Locate the cell with the specified text and output its [x, y] center coordinate. 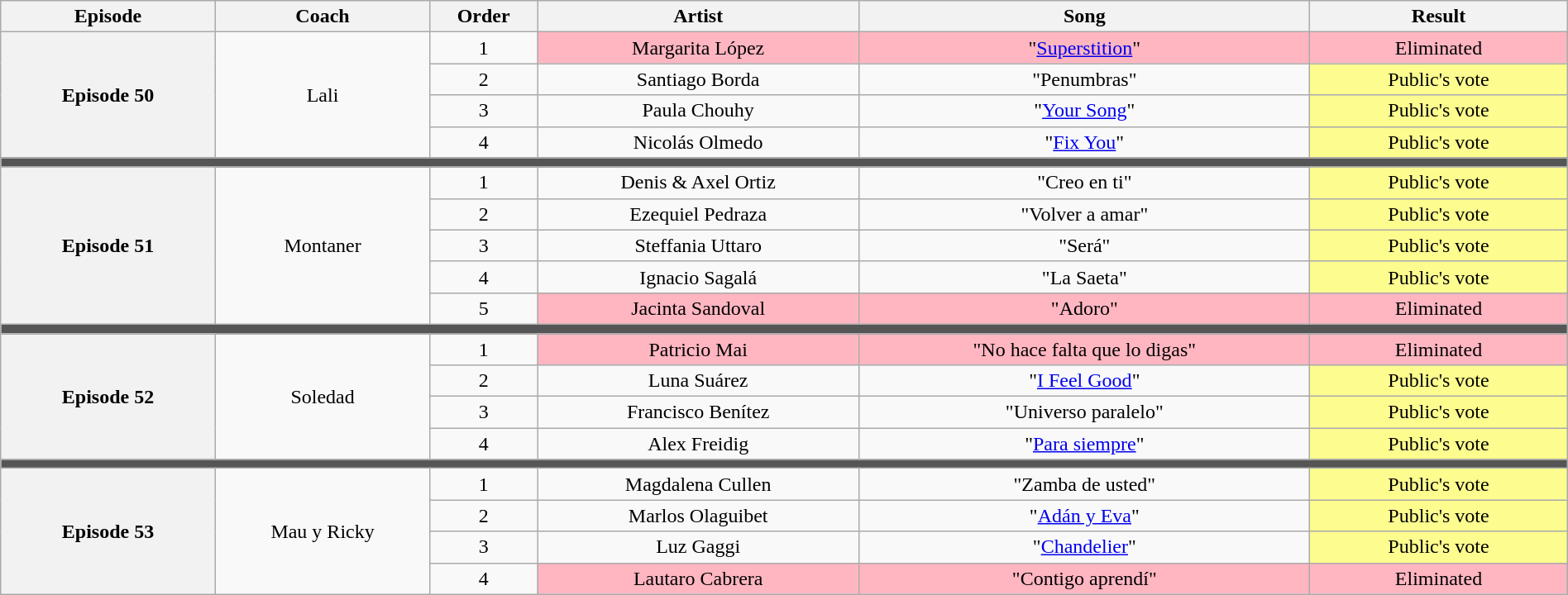
Song [1085, 17]
"Creo en ti" [1085, 183]
"Adoro" [1085, 308]
"Contigo aprendí" [1085, 578]
Artist [698, 17]
Luna Suárez [698, 381]
Marlos Olaguibet [698, 516]
Jacinta Sandoval [698, 308]
Montaner [323, 245]
Lautaro Cabrera [698, 578]
Result [1439, 17]
"Para siempre" [1085, 444]
"Penumbras" [1085, 79]
Soledad [323, 397]
"Universo paralelo" [1085, 412]
Episode 53 [108, 531]
Episode 50 [108, 95]
Nicolás Olmedo [698, 142]
Paula Chouhy [698, 111]
"Your Song" [1085, 111]
Ignacio Sagalá [698, 277]
"Superstition" [1085, 48]
Episode 52 [108, 397]
"Zamba de usted" [1085, 484]
Coach [323, 17]
Francisco Benítez [698, 412]
Luz Gaggi [698, 547]
Mau y Ricky [323, 531]
"No hace falta que lo digas" [1085, 350]
5 [484, 308]
Denis & Axel Ortiz [698, 183]
"I Feel Good" [1085, 381]
Order [484, 17]
"Chandelier" [1085, 547]
Magdalena Cullen [698, 484]
Episode [108, 17]
Episode 51 [108, 245]
"Será" [1085, 245]
Margarita López [698, 48]
Lali [323, 95]
Alex Freidig [698, 444]
Ezequiel Pedraza [698, 214]
"Volver a amar" [1085, 214]
"La Saeta" [1085, 277]
Steffania Uttaro [698, 245]
Patricio Mai [698, 350]
"Adán y Eva" [1085, 516]
"Fix You" [1085, 142]
Santiago Borda [698, 79]
